Return the [X, Y] coordinate for the center point of the cell that contains the specified text.  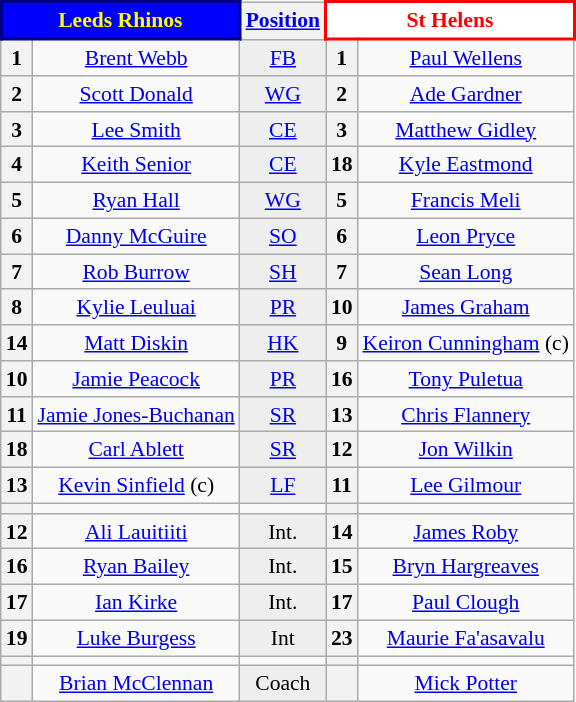
Scott Donald [136, 94]
4 [17, 165]
James Roby [466, 531]
Paul Clough [466, 602]
Keith Senior [136, 165]
Ian Kirke [136, 602]
9 [342, 343]
Lee Smith [136, 129]
Luke Burgess [136, 638]
Maurie Fa'asavalu [466, 638]
James Graham [466, 307]
Bryn Hargreaves [466, 567]
Kyle Eastmond [466, 165]
Ade Gardner [466, 94]
Jamie Jones-Buchanan [136, 414]
St Helens [450, 20]
Jon Wilkin [466, 450]
Coach [283, 684]
Ali Lauitiiti [136, 531]
SH [283, 272]
Keiron Cunningham (c) [466, 343]
Paul Wellens [466, 57]
HK [283, 343]
23 [342, 638]
8 [17, 307]
SO [283, 236]
Kylie Leuluai [136, 307]
Position [283, 20]
Leeds Rhinos [120, 20]
Brian McClennan [136, 684]
Brent Webb [136, 57]
Kevin Sinfield (c) [136, 485]
Chris Flannery [466, 414]
Lee Gilmour [466, 485]
Int [283, 638]
Carl Ablett [136, 450]
Jamie Peacock [136, 379]
Ryan Hall [136, 200]
Mick Potter [466, 684]
Danny McGuire [136, 236]
Rob Burrow [136, 272]
FB [283, 57]
LF [283, 485]
19 [17, 638]
15 [342, 567]
Francis Meli [466, 200]
Matthew Gidley [466, 129]
Tony Puletua [466, 379]
Matt Diskin [136, 343]
Ryan Bailey [136, 567]
Sean Long [466, 272]
Leon Pryce [466, 236]
